Capture the cell that displays the provided text and extract its (x, y) central coordinate. 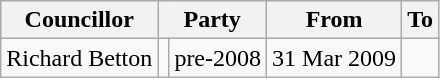
From (334, 20)
31 Mar 2009 (334, 58)
Councillor (80, 20)
To (420, 20)
Party (212, 20)
pre-2008 (218, 58)
Richard Betton (80, 58)
